Output the [x, y] coordinate of the center of the cell containing the given text.  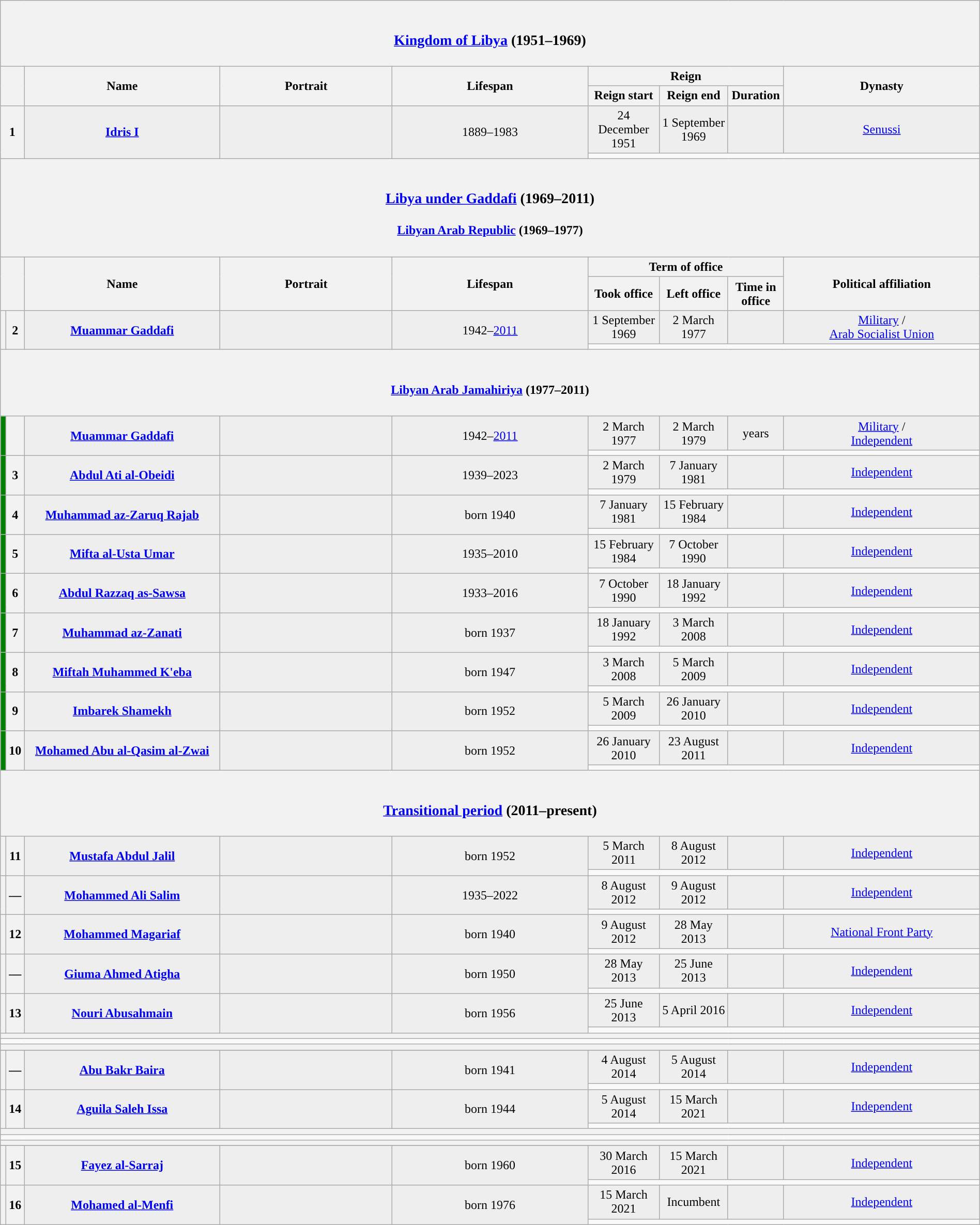
30 March 2016 [623, 1163]
Fayez al-Sarraj [122, 1166]
5 March 2011 [623, 853]
Libyan Arab Jamahiriya (1977–2011) [490, 382]
13 [16, 1013]
Reign start [623, 96]
11 [16, 856]
23 August 2011 [694, 747]
Muhammad az-Zaruq Rajab [122, 515]
Dynasty [882, 86]
16 [16, 1205]
Libya under Gaddafi (1969–2011)Libyan Arab Republic (1969–1977) [490, 208]
Mohamed al-Menfi [122, 1205]
born 1976 [490, 1205]
years [756, 433]
Left office [694, 294]
Muhammad az-Zanati [122, 633]
1 [12, 132]
born 1956 [490, 1013]
24 December 1951 [623, 129]
born 1947 [490, 672]
Mohammed Magariaf [122, 935]
Duration [756, 96]
8 [16, 672]
born 1960 [490, 1166]
Mohamed Abu al-Qasim al-Zwai [122, 751]
12 [16, 935]
Political affiliation [882, 283]
3 [16, 475]
National Front Party [882, 931]
Mustafa Abdul Jalil [122, 856]
7 [16, 633]
4 August 2014 [623, 1067]
9 [16, 711]
Abdul Ati al-Obeidi [122, 475]
born 1941 [490, 1069]
Abdul Razzaq as-Sawsa [122, 593]
Reign end [694, 96]
1935–2010 [490, 554]
Time in office [756, 294]
Idris I [122, 132]
Imbarek Shamekh [122, 711]
Senussi [882, 129]
Transitional period (2011–present) [490, 803]
Incumbent [694, 1202]
2 [16, 330]
5 April 2016 [694, 1010]
1935–2022 [490, 895]
Miftah Muhammed K'eba [122, 672]
Kingdom of Libya (1951–1969) [490, 33]
Abu Bakr Baira [122, 1069]
5 [16, 554]
10 [16, 751]
4 [16, 515]
1889–1983 [490, 132]
born 1937 [490, 633]
Mifta al-Usta Umar [122, 554]
born 1944 [490, 1109]
Military / Arab Socialist Union [882, 327]
Reign [685, 76]
14 [16, 1109]
15 [16, 1166]
Term of office [685, 267]
1933–2016 [490, 593]
Aguila Saleh Issa [122, 1109]
Nouri Abusahmain [122, 1013]
Giuma Ahmed Atigha [122, 974]
Mohammed Ali Salim [122, 895]
Military / Independent [882, 433]
1939–2023 [490, 475]
Took office [623, 294]
born 1950 [490, 974]
6 [16, 593]
